Return [X, Y] of the center of cell containing provided text 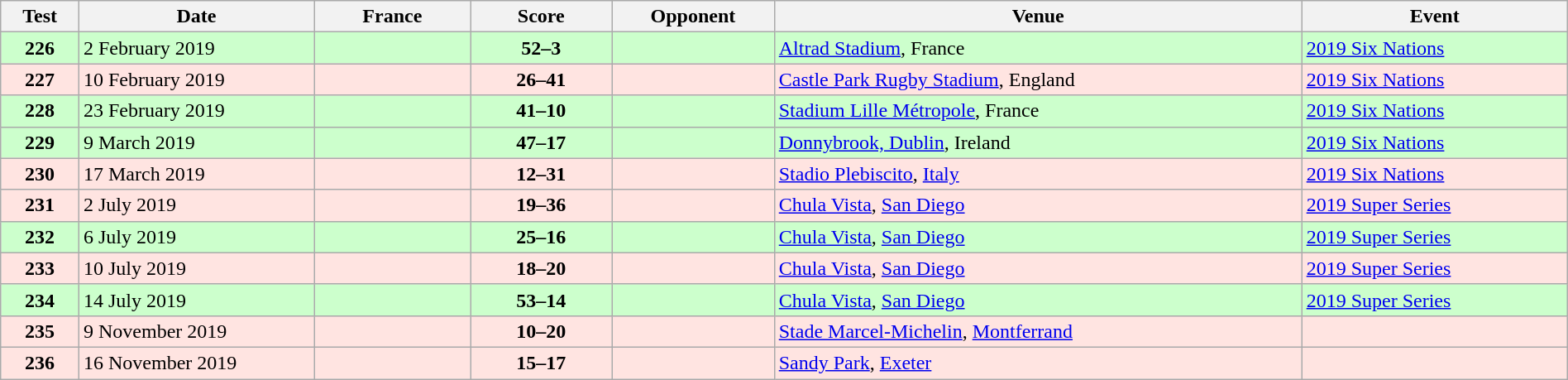
226 [40, 48]
Score [541, 17]
227 [40, 79]
25–16 [541, 237]
10–20 [541, 331]
Castle Park Rugby Stadium, England [1038, 79]
Event [1434, 17]
Sandy Park, Exeter [1038, 363]
235 [40, 331]
229 [40, 142]
26–41 [541, 79]
Stade Marcel-Michelin, Montferrand [1038, 331]
236 [40, 363]
17 March 2019 [196, 174]
9 March 2019 [196, 142]
Opponent [693, 17]
232 [40, 237]
Test [40, 17]
2 February 2019 [196, 48]
18–20 [541, 268]
France [392, 17]
15–17 [541, 363]
228 [40, 111]
Stadio Plebiscito, Italy [1038, 174]
230 [40, 174]
10 July 2019 [196, 268]
2 July 2019 [196, 205]
Date [196, 17]
Donnybrook, Dublin, Ireland [1038, 142]
231 [40, 205]
9 November 2019 [196, 331]
Stadium Lille Métropole, France [1038, 111]
6 July 2019 [196, 237]
47–17 [541, 142]
19–36 [541, 205]
12–31 [541, 174]
16 November 2019 [196, 363]
23 February 2019 [196, 111]
Venue [1038, 17]
233 [40, 268]
234 [40, 300]
14 July 2019 [196, 300]
10 February 2019 [196, 79]
53–14 [541, 300]
Altrad Stadium, France [1038, 48]
41–10 [541, 111]
52–3 [541, 48]
